Extract the [x, y] coordinate from the center of the cell holding the provided text.  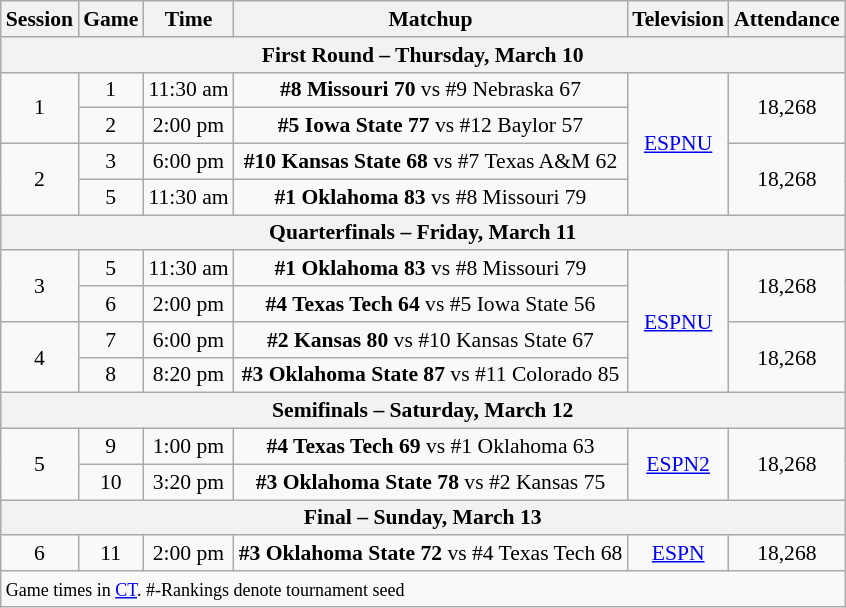
9 [110, 447]
#4 Texas Tech 64 vs #5 Iowa State 56 [431, 304]
#10 Kansas State 68 vs #7 Texas A&M 62 [431, 162]
8:20 pm [188, 375]
Game times in CT. #-Rankings denote tournament seed [423, 589]
10 [110, 482]
7 [110, 340]
#3 Oklahoma State 78 vs #2 Kansas 75 [431, 482]
Television [678, 19]
Session [40, 19]
11 [110, 554]
Semifinals – Saturday, March 12 [423, 411]
Time [188, 19]
1:00 pm [188, 447]
3:20 pm [188, 482]
4 [40, 358]
Matchup [431, 19]
First Round – Thursday, March 10 [423, 55]
Attendance [787, 19]
#5 Iowa State 77 vs #12 Baylor 57 [431, 126]
#3 Oklahoma State 87 vs #11 Colorado 85 [431, 375]
8 [110, 375]
#3 Oklahoma State 72 vs #4 Texas Tech 68 [431, 554]
Final – Sunday, March 13 [423, 518]
Quarterfinals – Friday, March 11 [423, 233]
ESPN [678, 554]
Game [110, 19]
#4 Texas Tech 69 vs #1 Oklahoma 63 [431, 447]
ESPN2 [678, 464]
#8 Missouri 70 vs #9 Nebraska 67 [431, 90]
#2 Kansas 80 vs #10 Kansas State 67 [431, 340]
